Return [X, Y] of the center of cell containing provided text 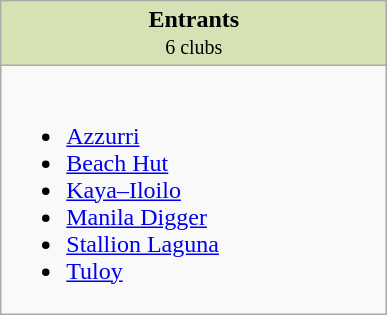
Entrants6 clubs [194, 34]
AzzurriBeach HutKaya–IloiloManila DiggerStallion LagunaTuloy [194, 190]
